Find where the given text appears and provide that cell's center as (X, Y) coordinate. 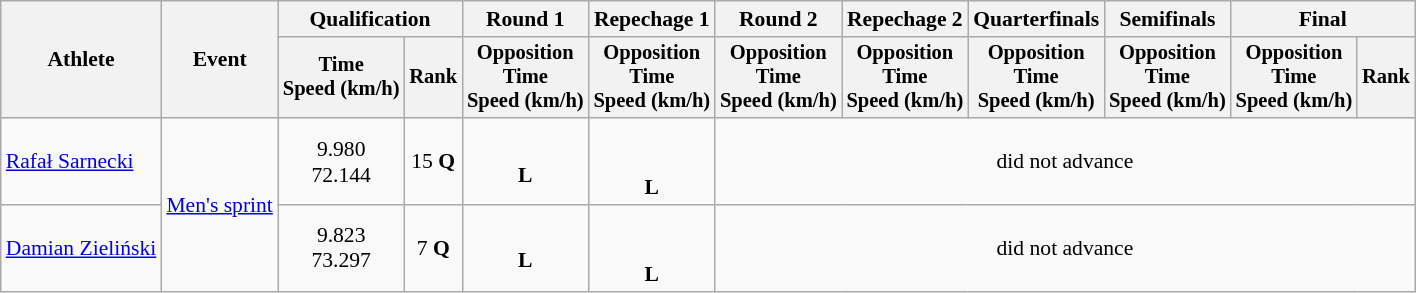
Athlete (82, 60)
7 Q (433, 248)
9.98072.144 (342, 162)
15 Q (433, 162)
Quarterfinals (1036, 19)
Men's sprint (220, 204)
Event (220, 60)
Damian Zieliński (82, 248)
Round 1 (526, 19)
Final (1323, 19)
TimeSpeed (km/h) (342, 78)
9.82373.297 (342, 248)
Semifinals (1168, 19)
Rafał Sarnecki (82, 162)
Repechage 1 (652, 19)
Qualification (370, 19)
Repechage 2 (906, 19)
Round 2 (778, 19)
